Extract the [X, Y] coordinate from the center of the cell holding the provided text.  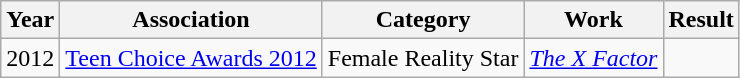
Category [423, 20]
2012 [30, 58]
Work [594, 20]
Female Reality Star [423, 58]
Teen Choice Awards 2012 [191, 58]
Result [701, 20]
The X Factor [594, 58]
Association [191, 20]
Year [30, 20]
